Locate the cell with the specified text and output its [X, Y] center coordinate. 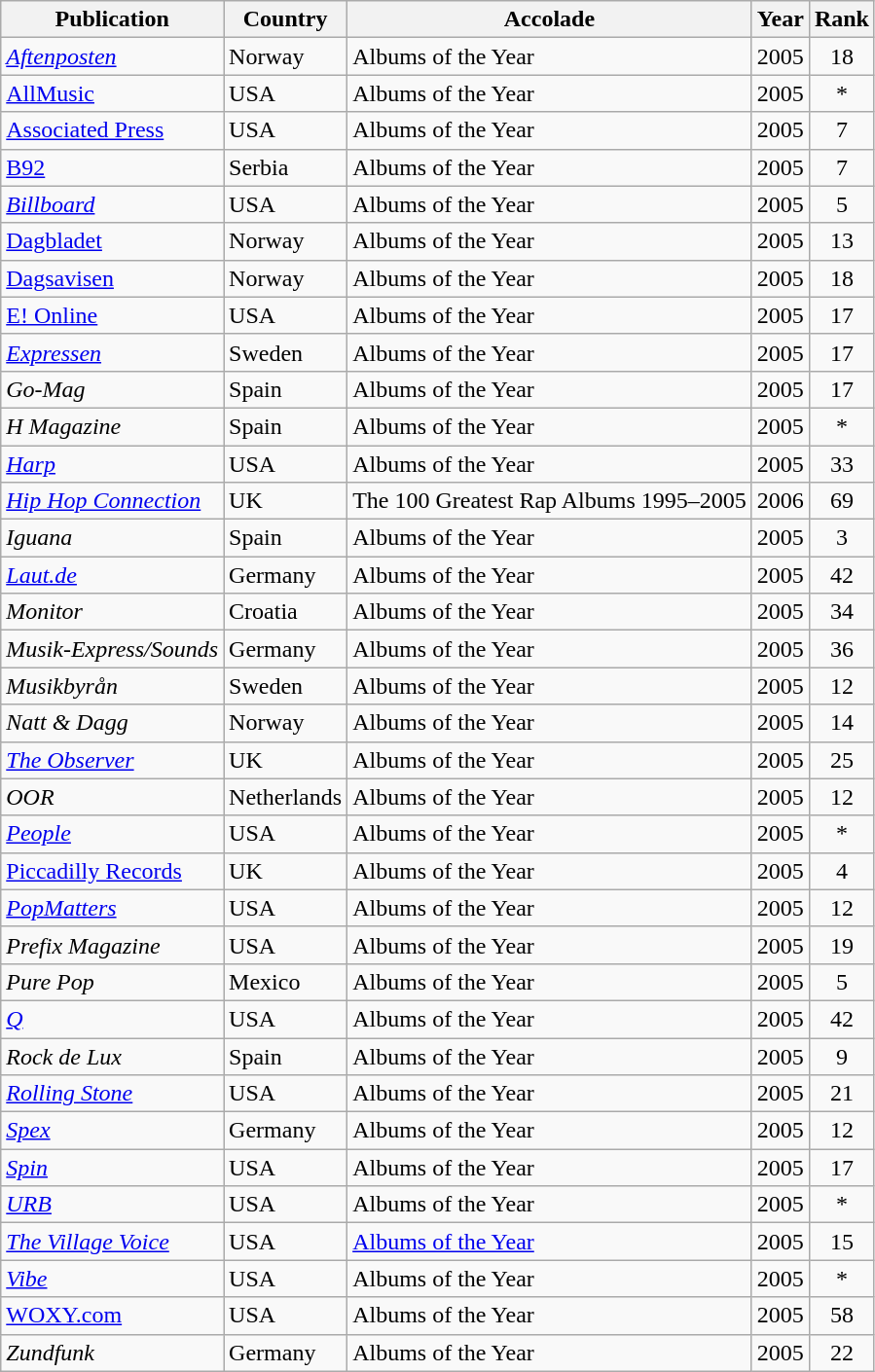
2006 [781, 501]
Serbia [286, 167]
Zundfunk [113, 1353]
15 [841, 1242]
Accolade [550, 19]
Aftenposten [113, 56]
Piccadilly Records [113, 871]
Country [286, 19]
33 [841, 464]
Pure Pop [113, 982]
B92 [113, 167]
14 [841, 723]
Mexico [286, 982]
9 [841, 1056]
Rock de Lux [113, 1056]
21 [841, 1094]
H Magazine [113, 426]
22 [841, 1353]
The 100 Greatest Rap Albums 1995–2005 [550, 501]
Year [781, 19]
Harp [113, 464]
E! Online [113, 315]
Laut.de [113, 575]
Iguana [113, 538]
WOXY.com [113, 1316]
Spex [113, 1131]
OOR [113, 797]
Musik-Express/Sounds [113, 649]
URB [113, 1205]
Publication [113, 19]
Hip Hop Connection [113, 501]
Monitor [113, 612]
The Observer [113, 760]
Natt & Dagg [113, 723]
Rolling Stone [113, 1094]
Dagsavisen [113, 278]
19 [841, 945]
Go-Mag [113, 389]
Musikbyrån [113, 686]
3 [841, 538]
4 [841, 871]
Prefix Magazine [113, 945]
AllMusic [113, 93]
25 [841, 760]
Dagbladet [113, 241]
Billboard [113, 204]
58 [841, 1316]
Expressen [113, 352]
The Village Voice [113, 1242]
Spin [113, 1168]
69 [841, 501]
PopMatters [113, 908]
13 [841, 241]
Q [113, 1019]
Croatia [286, 612]
Netherlands [286, 797]
34 [841, 612]
Vibe [113, 1279]
Associated Press [113, 130]
36 [841, 649]
Rank [841, 19]
People [113, 834]
